From the cell containing the given text, extract its center point as (X, Y) coordinate. 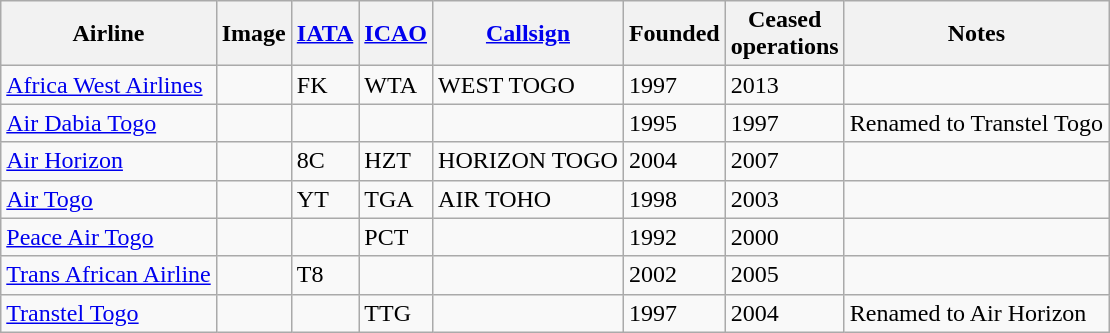
FK (325, 85)
WEST TOGO (528, 85)
Image (254, 34)
Ceasedoperations (784, 34)
Notes (976, 34)
AIR TOHO (528, 199)
Air Togo (108, 199)
ICAO (396, 34)
Renamed to Transtel Togo (976, 123)
2013 (784, 85)
1998 (674, 199)
8C (325, 161)
2003 (784, 199)
1992 (674, 237)
Renamed to Air Horizon (976, 313)
T8 (325, 275)
IATA (325, 34)
Transtel Togo (108, 313)
PCT (396, 237)
Airline (108, 34)
YT (325, 199)
1995 (674, 123)
Trans African Airline (108, 275)
TTG (396, 313)
2002 (674, 275)
2005 (784, 275)
Air Horizon (108, 161)
Africa West Airlines (108, 85)
2007 (784, 161)
HZT (396, 161)
2000 (784, 237)
WTA (396, 85)
Air Dabia Togo (108, 123)
HORIZON TOGO (528, 161)
TGA (396, 199)
Founded (674, 34)
Peace Air Togo (108, 237)
Callsign (528, 34)
